From the cell containing the given text, extract its center point as [x, y] coordinate. 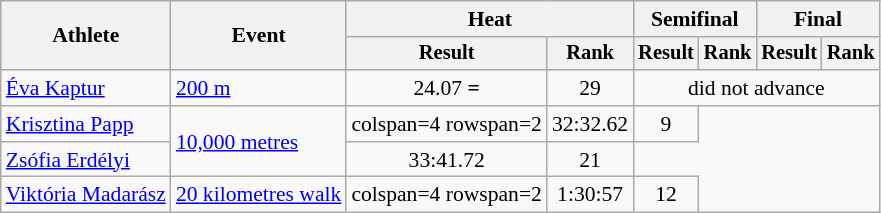
Heat [490, 19]
24.07 = [446, 88]
33:41.72 [446, 160]
did not advance [756, 88]
Final [818, 19]
21 [590, 160]
Semifinal [694, 19]
9 [666, 124]
1:30:57 [590, 195]
32:32.62 [590, 124]
Viktória Madarász [86, 195]
Athlete [86, 36]
20 kilometres walk [259, 195]
29 [590, 88]
12 [666, 195]
Éva Kaptur [86, 88]
Krisztina Papp [86, 124]
200 m [259, 88]
10,000 metres [259, 142]
Event [259, 36]
Zsófia Erdélyi [86, 160]
